For the text-containing cell, return its midpoint in [x, y] coordinate format. 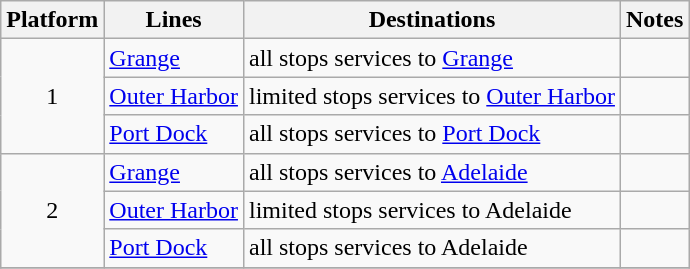
limited stops services to Adelaide [432, 210]
all stops services to Port Dock [432, 134]
Notes [654, 20]
2 [52, 210]
Lines [174, 20]
Platform [52, 20]
limited stops services to Outer Harbor [432, 96]
all stops services to Grange [432, 58]
Destinations [432, 20]
1 [52, 96]
